Return the [X, Y] coordinate for the center point of the cell that contains the specified text.  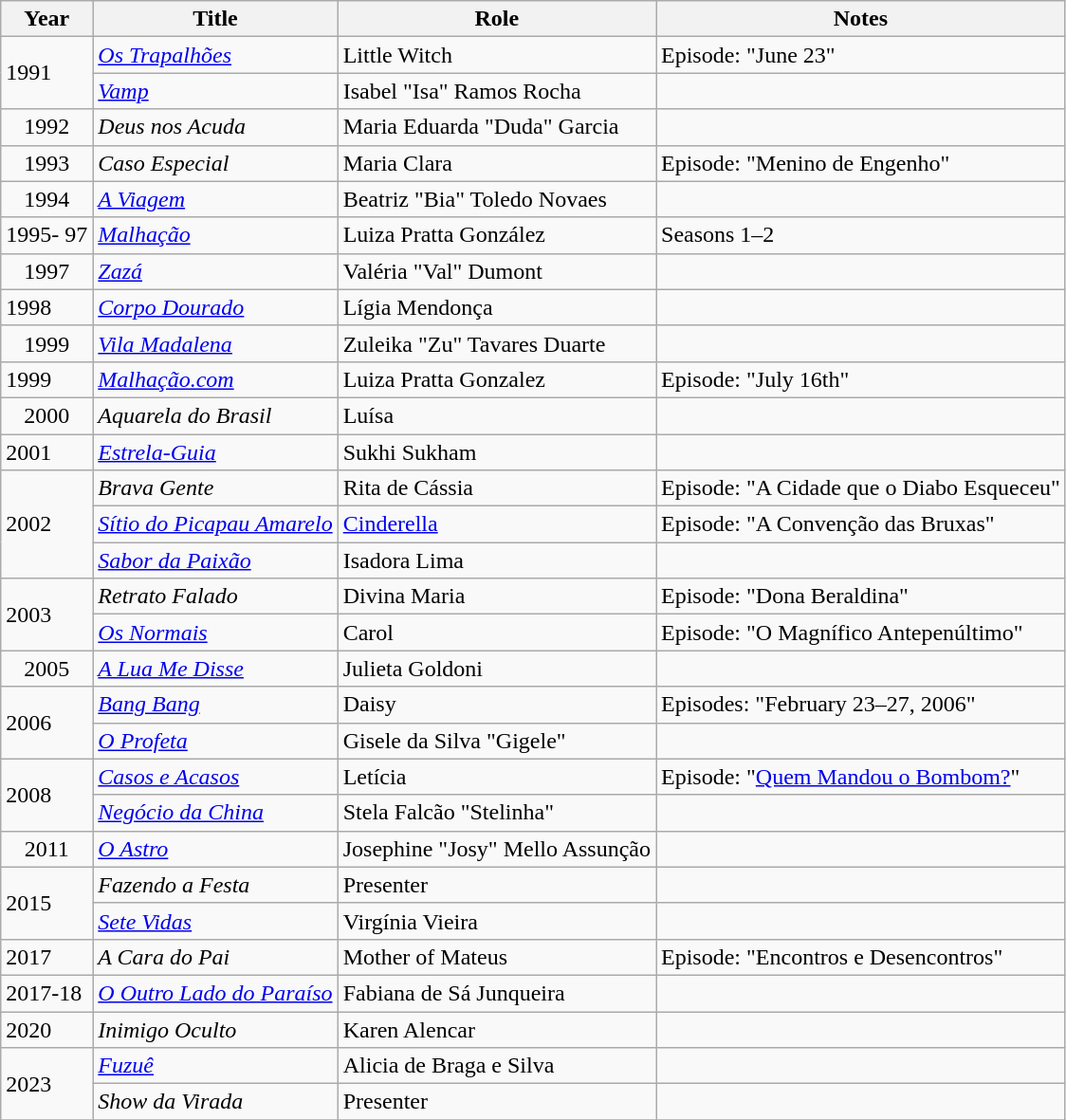
Episode: "Menino de Engenho" [861, 163]
2002 [47, 524]
Sukhi Sukham [497, 452]
1998 [47, 307]
2003 [47, 615]
Isadora Lima [497, 560]
Episode: "O Magnífico Antepenúltimo" [861, 633]
Divina Maria [497, 597]
Os Trapalhões [215, 55]
2001 [47, 452]
Zuleika "Zu" Tavares Duarte [497, 343]
1995- 97 [47, 235]
2008 [47, 795]
Letícia [497, 777]
Luiza Pratta González [497, 235]
Seasons 1–2 [861, 235]
Zazá [215, 271]
Episode: "Dona Beraldina" [861, 597]
Virgínia Vieira [497, 921]
Fazendo a Festa [215, 885]
1994 [47, 199]
Notes [861, 19]
Little Witch [497, 55]
Julieta Goldoni [497, 669]
1991 [47, 73]
Lígia Mendonça [497, 307]
O Outro Lado do Paraíso [215, 993]
2005 [47, 669]
2017-18 [47, 993]
Luísa [497, 415]
Show da Virada [215, 1102]
Year [47, 19]
Deus nos Acuda [215, 127]
Title [215, 19]
Cinderella [497, 524]
Sabor da Paixão [215, 560]
2023 [47, 1084]
Fabiana de Sá Junqueira [497, 993]
Vamp [215, 91]
Valéria "Val" Dumont [497, 271]
A Lua Me Disse [215, 669]
Fuzuê [215, 1066]
Josephine "Josy" Mello Assunção [497, 849]
Episode: "Quem Mandou o Bombom?" [861, 777]
Sítio do Picapau Amarelo [215, 524]
Os Normais [215, 633]
Bang Bang [215, 705]
Daisy [497, 705]
Malhação.com [215, 379]
A Viagem [215, 199]
Episode: "A Convenção das Bruxas" [861, 524]
2020 [47, 1029]
Alicia de Braga e Silva [497, 1066]
Isabel "Isa" Ramos Rocha [497, 91]
A Cara do Pai [215, 957]
Episodes: "February 23–27, 2006" [861, 705]
Vila Madalena [215, 343]
Casos e Acasos [215, 777]
1992 [47, 127]
Estrela-Guia [215, 452]
Role [497, 19]
Aquarela do Brasil [215, 415]
Rita de Cássia [497, 488]
Negócio da China [215, 813]
2011 [47, 849]
Carol [497, 633]
Maria Eduarda "Duda" Garcia [497, 127]
Retrato Falado [215, 597]
Karen Alencar [497, 1029]
2015 [47, 903]
O Astro [215, 849]
Brava Gente [215, 488]
Maria Clara [497, 163]
Episode: "July 16th" [861, 379]
Inimigo Oculto [215, 1029]
Malhação [215, 235]
Episode: "A Cidade que o Diabo Esqueceu" [861, 488]
Beatriz "Bia" Toledo Novaes [497, 199]
2000 [47, 415]
Luiza Pratta Gonzalez [497, 379]
Mother of Mateus [497, 957]
1993 [47, 163]
1997 [47, 271]
2017 [47, 957]
Corpo Dourado [215, 307]
O Profeta [215, 741]
Episode: "June 23" [861, 55]
Sete Vidas [215, 921]
2006 [47, 723]
Episode: "Encontros e Desencontros" [861, 957]
Gisele da Silva "Gigele" [497, 741]
Caso Especial [215, 163]
Stela Falcão "Stelinha" [497, 813]
